Search for the cell housing the specified text and yield its (X, Y) center coordinate. 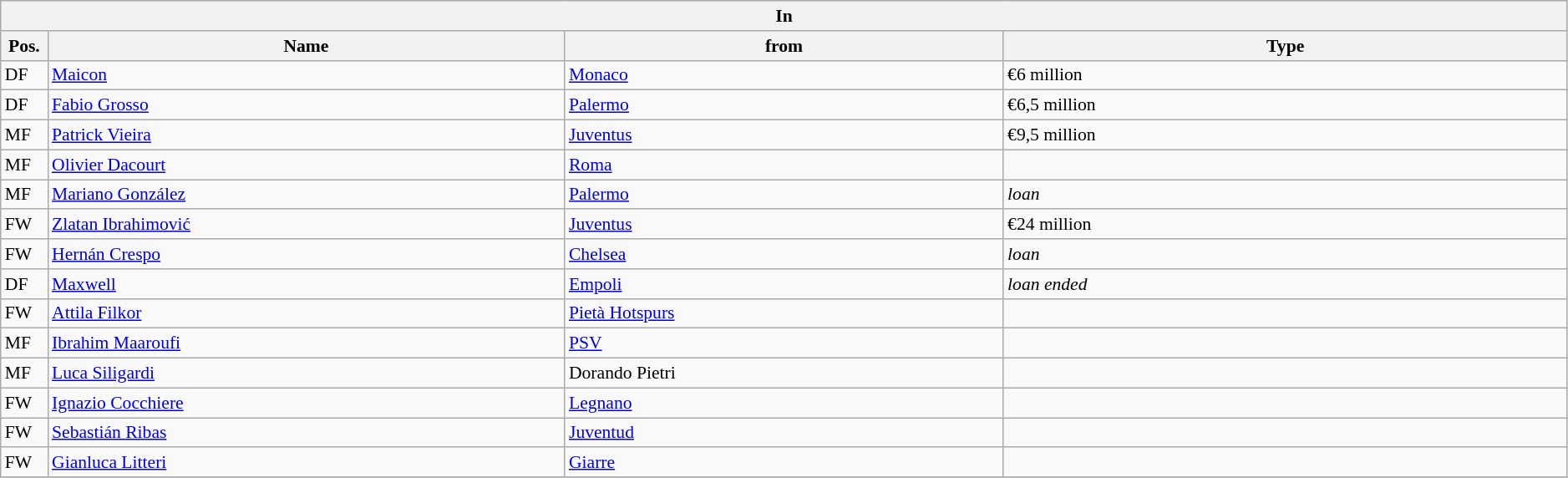
Name (306, 46)
Roma (784, 165)
PSV (784, 343)
Mariano González (306, 195)
In (784, 16)
Maicon (306, 75)
Olivier Dacourt (306, 165)
from (784, 46)
Juventud (784, 433)
Dorando Pietri (784, 374)
€9,5 million (1285, 135)
Patrick Vieira (306, 135)
Luca Siligardi (306, 374)
Zlatan Ibrahimović (306, 225)
Ignazio Cocchiere (306, 403)
Attila Filkor (306, 313)
Maxwell (306, 284)
Ibrahim Maaroufi (306, 343)
Chelsea (784, 254)
Pietà Hotspurs (784, 313)
Giarre (784, 463)
€6,5 million (1285, 105)
Gianluca Litteri (306, 463)
Type (1285, 46)
Sebastián Ribas (306, 433)
€24 million (1285, 225)
€6 million (1285, 75)
Pos. (24, 46)
Monaco (784, 75)
Legnano (784, 403)
loan ended (1285, 284)
Hernán Crespo (306, 254)
Fabio Grosso (306, 105)
Empoli (784, 284)
